Locate the cell with the specified text and output its (X, Y) center coordinate. 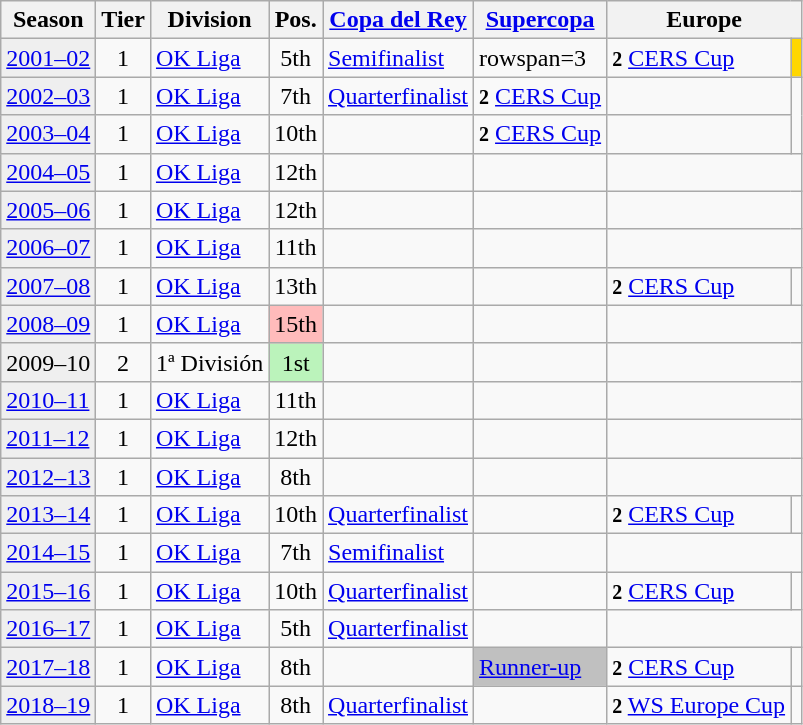
2001–02 (48, 58)
Tier (124, 20)
2015–16 (48, 591)
Runner-up (540, 667)
2 (124, 362)
Season (48, 20)
13th (296, 286)
2004–05 (48, 172)
1ª División (209, 362)
2018–19 (48, 705)
2011–12 (48, 438)
2008–09 (48, 324)
Europe (704, 20)
2014–15 (48, 553)
1st (296, 362)
2012–13 (48, 477)
2002–03 (48, 96)
15th (296, 324)
2016–17 (48, 629)
2013–14 (48, 515)
Supercopa (540, 20)
2010–11 (48, 400)
2006–07 (48, 248)
Division (209, 20)
2005–06 (48, 210)
rowspan=3 (540, 58)
2017–18 (48, 667)
2003–04 (48, 134)
2 WS Europe Cup (699, 705)
Pos. (296, 20)
2007–08 (48, 286)
Copa del Rey (398, 20)
2009–10 (48, 362)
